Pinpoint the cell where the given text exists, returning its [x, y] midpoint coordinate. 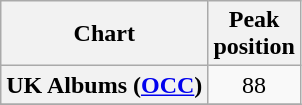
UK Albums (OCC) [104, 85]
88 [254, 85]
Chart [104, 34]
Peakposition [254, 34]
